Search for the cell housing the specified text and yield its [X, Y] center coordinate. 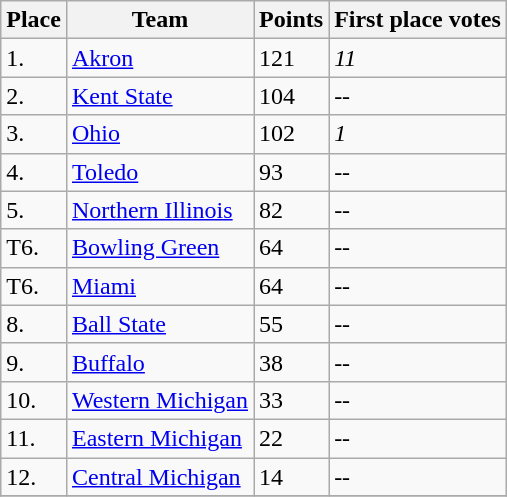
Ohio [160, 134]
10. [34, 400]
38 [292, 362]
Western Michigan [160, 400]
Buffalo [160, 362]
93 [292, 172]
22 [292, 438]
Team [160, 20]
Place [34, 20]
82 [292, 210]
4. [34, 172]
8. [34, 324]
55 [292, 324]
33 [292, 400]
Akron [160, 58]
1 [418, 134]
Central Michigan [160, 477]
First place votes [418, 20]
Miami [160, 286]
Bowling Green [160, 248]
11 [418, 58]
3. [34, 134]
104 [292, 96]
Northern Illinois [160, 210]
1. [34, 58]
Points [292, 20]
Kent State [160, 96]
11. [34, 438]
Ball State [160, 324]
Toledo [160, 172]
9. [34, 362]
Eastern Michigan [160, 438]
14 [292, 477]
2. [34, 96]
102 [292, 134]
12. [34, 477]
5. [34, 210]
121 [292, 58]
